Output the (X, Y) coordinate of the center of the cell containing the given text.  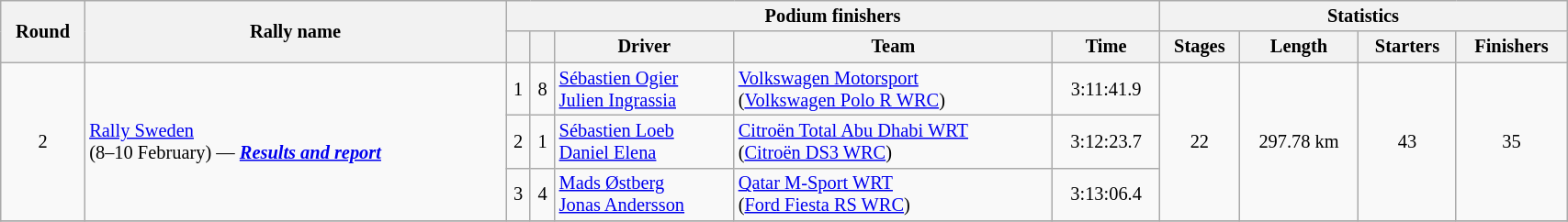
Rally name (295, 31)
43 (1407, 141)
Mads Østberg Jonas Andersson (645, 194)
3:12:23.7 (1106, 141)
Statistics (1363, 16)
Time (1106, 47)
Qatar M-Sport WRT (Ford Fiesta RS WRC) (893, 194)
Sébastien Loeb Daniel Elena (645, 141)
4 (542, 194)
Length (1299, 47)
3:11:41.9 (1106, 89)
Podium finishers (833, 16)
Rally Sweden(8–10 February) — Results and report (295, 141)
Sébastien Ogier Julien Ingrassia (645, 89)
3:13:06.4 (1106, 194)
Team (893, 47)
35 (1511, 141)
Volkswagen Motorsport (Volkswagen Polo R WRC) (893, 89)
Starters (1407, 47)
8 (542, 89)
297.78 km (1299, 141)
Citroën Total Abu Dhabi WRT (Citroën DS3 WRC) (893, 141)
22 (1200, 141)
Round (43, 31)
Finishers (1511, 47)
Driver (645, 47)
Stages (1200, 47)
3 (518, 194)
